Extract the (X, Y) coordinate from the center of the cell holding the provided text.  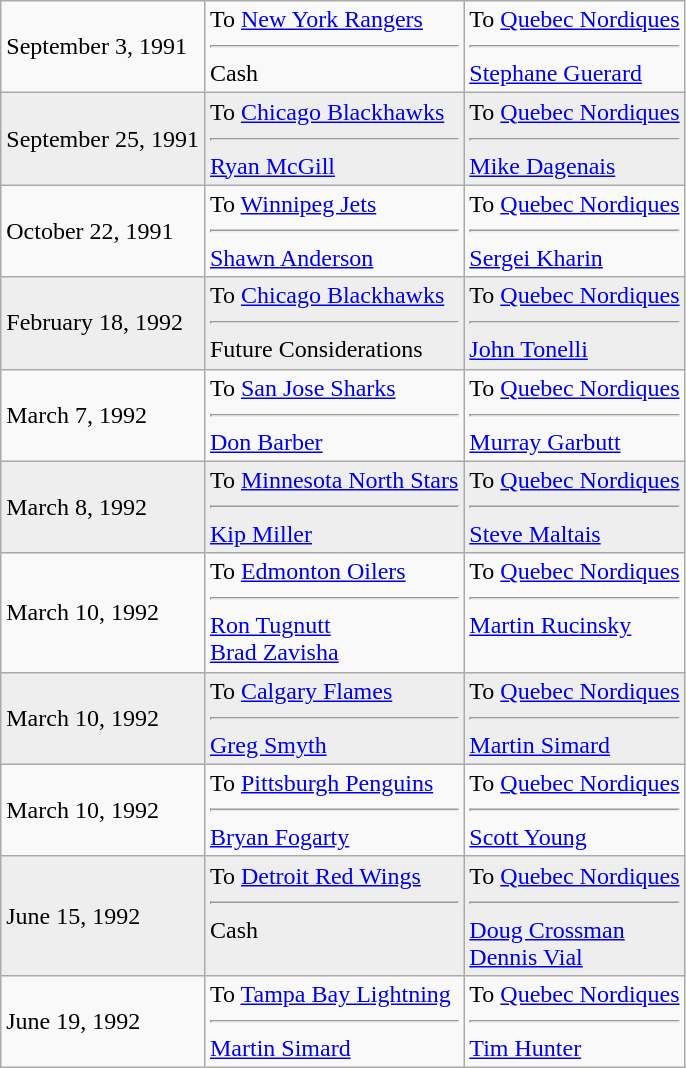
March 7, 1992 (103, 415)
To Quebec NordiquesMartin Rucinsky (574, 612)
September 25, 1991 (103, 139)
To Quebec NordiquesStephane Guerard (574, 47)
September 3, 1991 (103, 47)
To Quebec NordiquesSergei Kharin (574, 231)
February 18, 1992 (103, 323)
To Winnipeg JetsShawn Anderson (334, 231)
To Pittsburgh PenguinsBryan Fogarty (334, 810)
June 15, 1992 (103, 916)
To Chicago BlackhawksRyan McGill (334, 139)
To Quebec NordiquesMike Dagenais (574, 139)
To Minnesota North StarsKip Miller (334, 507)
To Quebec NordiquesMurray Garbutt (574, 415)
To Quebec NordiquesTim Hunter (574, 1021)
To New York RangersCash (334, 47)
To Quebec NordiquesScott Young (574, 810)
To Calgary FlamesGreg Smyth (334, 718)
To Quebec NordiquesMartin Simard (574, 718)
October 22, 1991 (103, 231)
To Detroit Red WingsCash (334, 916)
To Quebec NordiquesDoug Crossman Dennis Vial (574, 916)
March 8, 1992 (103, 507)
To Quebec NordiquesSteve Maltais (574, 507)
To Tampa Bay LightningMartin Simard (334, 1021)
To Edmonton OilersRon Tugnutt Brad Zavisha (334, 612)
June 19, 1992 (103, 1021)
To Quebec NordiquesJohn Tonelli (574, 323)
To San Jose SharksDon Barber (334, 415)
To Chicago BlackhawksFuture Considerations (334, 323)
